Capture the cell that displays the provided text and extract its (x, y) central coordinate. 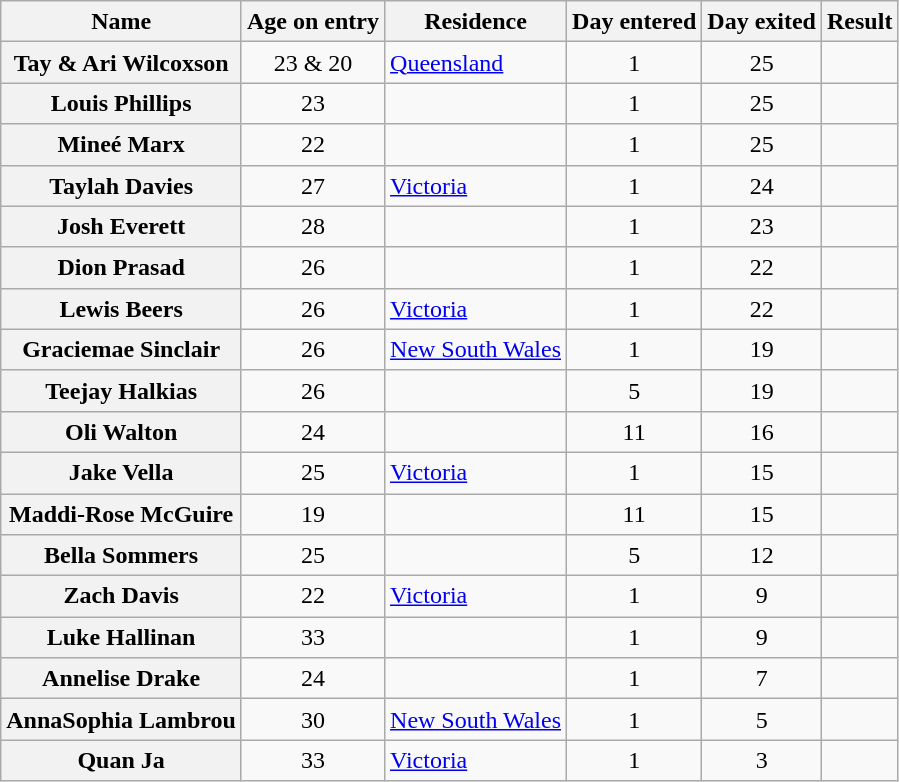
7 (762, 678)
27 (312, 186)
Quan Ja (122, 760)
Name (122, 22)
AnnaSophia Lambrou (122, 720)
16 (762, 432)
23 & 20 (312, 62)
Queensland (476, 62)
Maddi-Rose McGuire (122, 514)
30 (312, 720)
Graciemae Sinclair (122, 350)
Louis Phillips (122, 104)
Age on entry (312, 22)
Lewis Beers (122, 308)
Tay & Ari Wilcoxson (122, 62)
Bella Sommers (122, 556)
Dion Prasad (122, 268)
Mineé Marx (122, 144)
Day entered (634, 22)
Day exited (762, 22)
Taylah Davies (122, 186)
Annelise Drake (122, 678)
12 (762, 556)
Josh Everett (122, 226)
3 (762, 760)
Zach Davis (122, 596)
Oli Walton (122, 432)
Luke Hallinan (122, 638)
28 (312, 226)
Result (860, 22)
Residence (476, 22)
Teejay Halkias (122, 390)
Jake Vella (122, 472)
